Extract the (x, y) coordinate from the center of the cell holding the provided text.  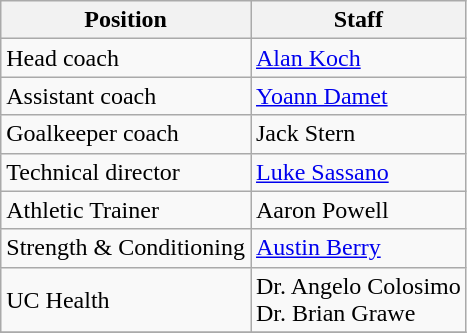
Austin Berry (358, 248)
Strength & Conditioning (126, 248)
Alan Koch (358, 58)
Technical director (126, 172)
Jack Stern (358, 134)
Assistant coach (126, 96)
UC Health (126, 300)
Head coach (126, 58)
Dr. Angelo Colosimo Dr. Brian Grawe (358, 300)
Aaron Powell (358, 210)
Luke Sassano (358, 172)
Position (126, 20)
Goalkeeper coach (126, 134)
Yoann Damet (358, 96)
Athletic Trainer (126, 210)
Staff (358, 20)
